Output the [x, y] coordinate of the center of the cell containing the given text.  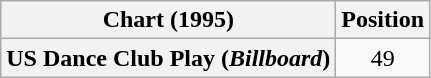
Position [383, 20]
Chart (1995) [168, 20]
49 [383, 58]
US Dance Club Play (Billboard) [168, 58]
